Capture the cell that displays the provided text and extract its [X, Y] central coordinate. 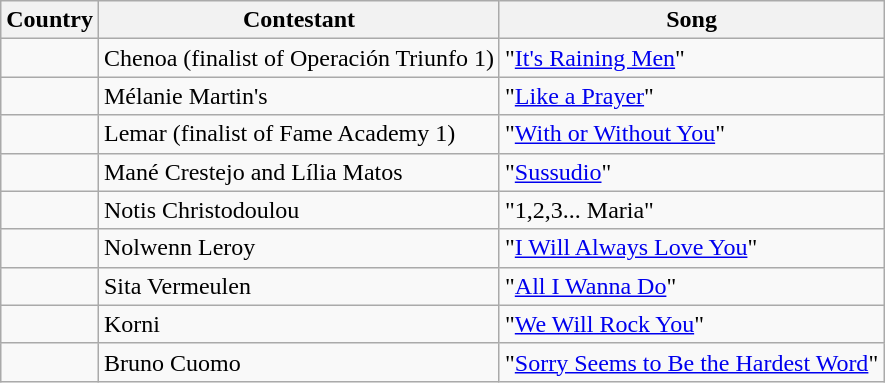
"We Will Rock You" [691, 324]
"It's Raining Men" [691, 58]
Bruno Cuomo [298, 362]
Lemar (finalist of Fame Academy 1) [298, 134]
Country [50, 20]
"Sussudio" [691, 172]
Mané Crestejo and Lília Matos [298, 172]
"Sorry Seems to Be the Hardest Word" [691, 362]
"I Will Always Love You" [691, 248]
Korni [298, 324]
"With or Without You" [691, 134]
"Like a Prayer" [691, 96]
"1,2,3... Maria" [691, 210]
Contestant [298, 20]
Chenoa (finalist of Operación Triunfo 1) [298, 58]
Sita Vermeulen [298, 286]
Notis Christodoulou [298, 210]
Song [691, 20]
"All I Wanna Do" [691, 286]
Mélanie Martin's [298, 96]
Nolwenn Leroy [298, 248]
